Extract the [x, y] coordinate from the center of the cell holding the provided text.  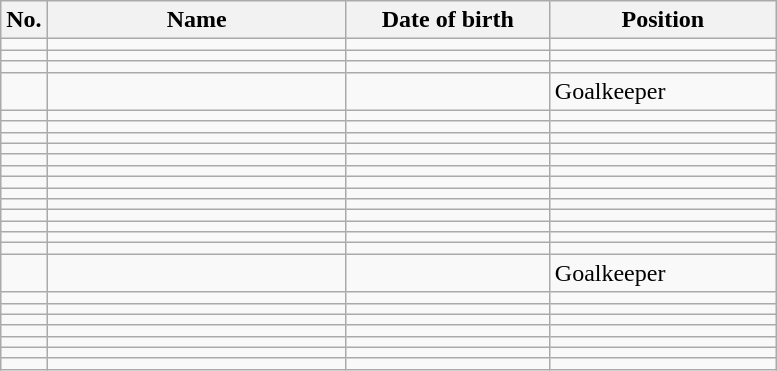
Date of birth [448, 20]
No. [24, 20]
Position [662, 20]
Name [196, 20]
